Capture the cell that displays the provided text and extract its [x, y] central coordinate. 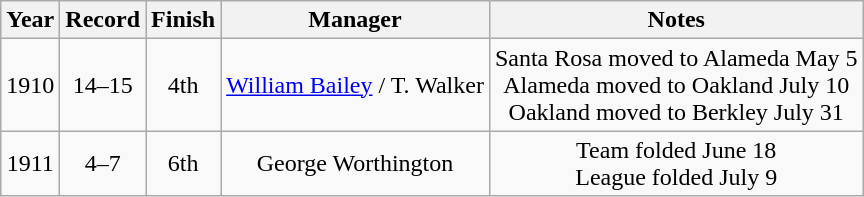
4th [184, 85]
14–15 [103, 85]
1911 [30, 164]
Finish [184, 20]
1910 [30, 85]
4–7 [103, 164]
George Worthington [356, 164]
Santa Rosa moved to Alameda May 5 Alameda moved to Oakland July 10Oakland moved to Berkley July 31 [676, 85]
Notes [676, 20]
Team folded June 18League folded July 9 [676, 164]
6th [184, 164]
Manager [356, 20]
Year [30, 20]
Record [103, 20]
William Bailey / T. Walker [356, 85]
